Identify which cell holds the provided text, then report its (X, Y) central coordinate. 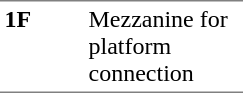
1F (42, 46)
Mezzanine for platform connection (164, 46)
